Output the (X, Y) coordinate of the center of the cell containing the given text.  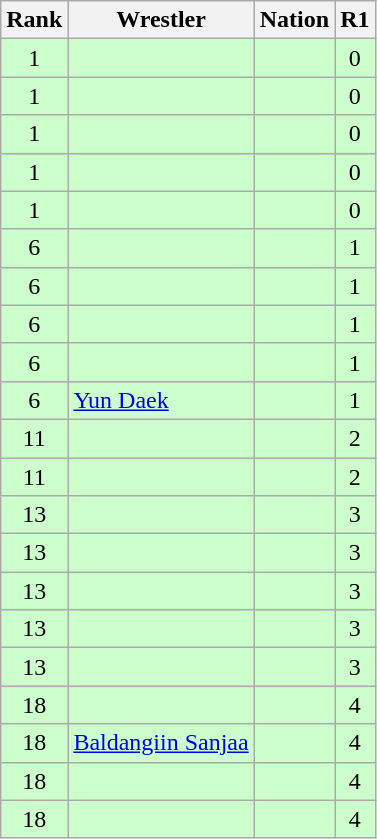
Baldangiin Sanjaa (161, 743)
Wrestler (161, 20)
Nation (294, 20)
Rank (34, 20)
R1 (355, 20)
Yun Daek (161, 400)
